Capture the cell that displays the provided text and extract its (x, y) central coordinate. 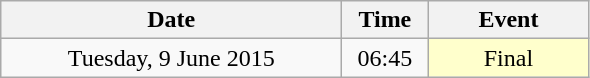
Final (508, 58)
Time (385, 20)
Tuesday, 9 June 2015 (172, 58)
Date (172, 20)
Event (508, 20)
06:45 (385, 58)
